Determine the [x, y] coordinate at the center of the cell enclosing the given text.  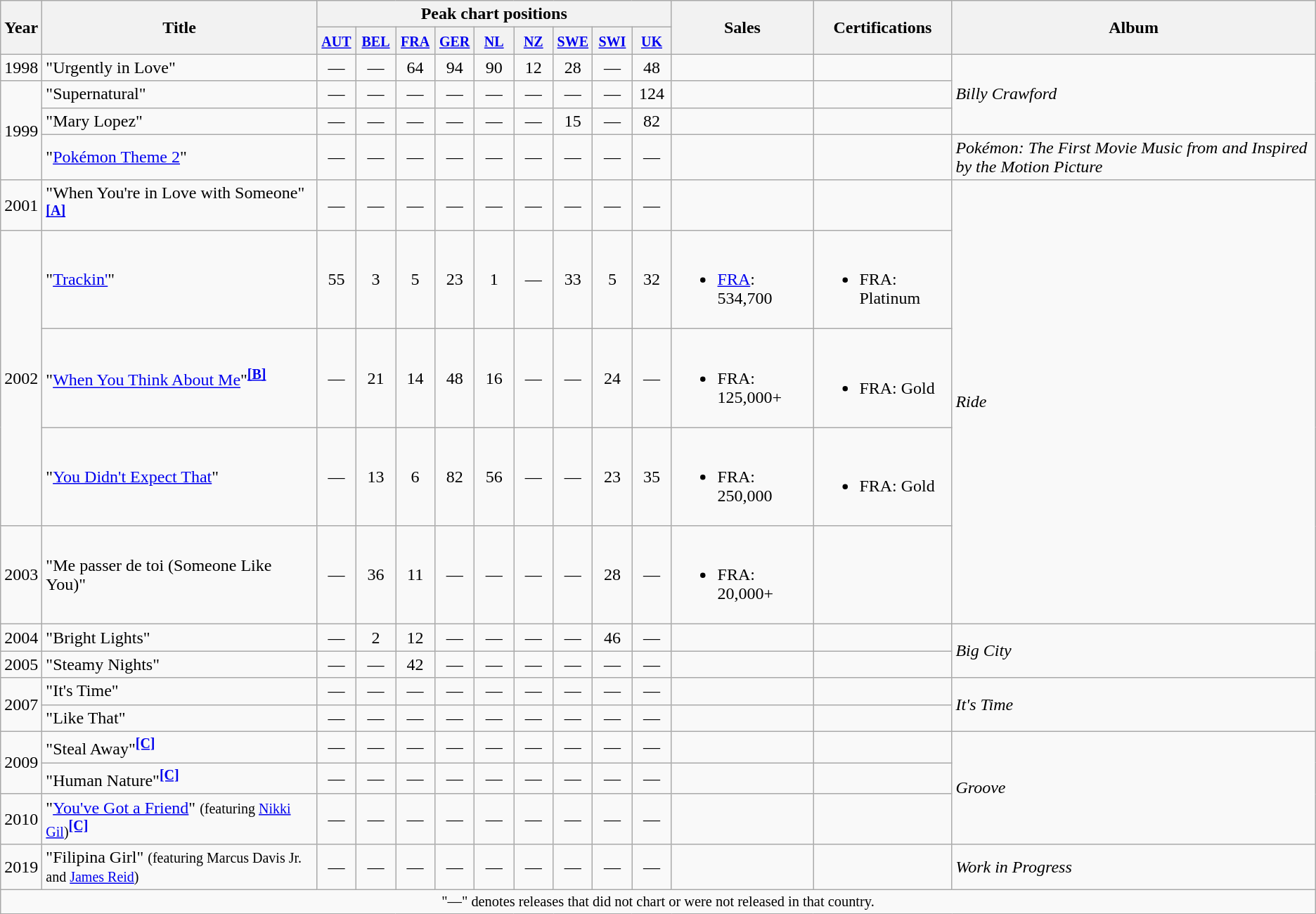
NZ [534, 41]
Sales [742, 27]
"Like That" [180, 718]
"Steamy Nights" [180, 664]
11 [415, 575]
55 [336, 280]
"You Didn't Expect That" [180, 477]
94 [455, 67]
AUT [336, 41]
Album [1133, 27]
42 [415, 664]
Ride [1133, 402]
36 [376, 575]
2004 [21, 638]
2007 [21, 704]
64 [415, 67]
FRA: 534,700 [742, 280]
"—" denotes releases that did not chart or were not released in that country. [658, 902]
13 [376, 477]
"You've Got a Friend" (featuring Nikki Gil)[C] [180, 819]
SWE [573, 41]
"When You're in Love with Someone"[A] [180, 205]
46 [612, 638]
NL [494, 41]
2 [376, 638]
Pokémon: The First Movie Music from and Inspired by the Motion Picture [1133, 157]
Billy Crawford [1133, 94]
124 [652, 94]
24 [612, 378]
FRA: Platinum [883, 280]
1999 [21, 131]
Groove [1133, 787]
"Bright Lights" [180, 638]
6 [415, 477]
2010 [21, 819]
2019 [21, 868]
Certifications [883, 27]
FRA: 250,000 [742, 477]
GER [455, 41]
15 [573, 121]
2005 [21, 664]
2003 [21, 575]
Year [21, 27]
1998 [21, 67]
2009 [21, 762]
90 [494, 67]
"Supernatural" [180, 94]
35 [652, 477]
FRA: 125,000+ [742, 378]
"Steal Away"[C] [180, 747]
"Pokémon Theme 2" [180, 157]
56 [494, 477]
"When You Think About Me"[B] [180, 378]
SWI [612, 41]
3 [376, 280]
"It's Time" [180, 691]
32 [652, 280]
UK [652, 41]
"Trackin'" [180, 280]
33 [573, 280]
Title [180, 27]
It's Time [1133, 704]
Work in Progress [1133, 868]
Big City [1133, 651]
"Urgently in Love" [180, 67]
Peak chart positions [493, 14]
FRA: 20,000+ [742, 575]
21 [376, 378]
"Filipina Girl" (featuring Marcus Davis Jr. and James Reid) [180, 868]
FRA [415, 41]
1 [494, 280]
14 [415, 378]
"Human Nature"[C] [180, 779]
16 [494, 378]
"Mary Lopez" [180, 121]
2001 [21, 205]
"Me passer de toi (Someone Like You)" [180, 575]
2002 [21, 378]
BEL [376, 41]
